Output the [X, Y] coordinate of the center of the cell containing the given text.  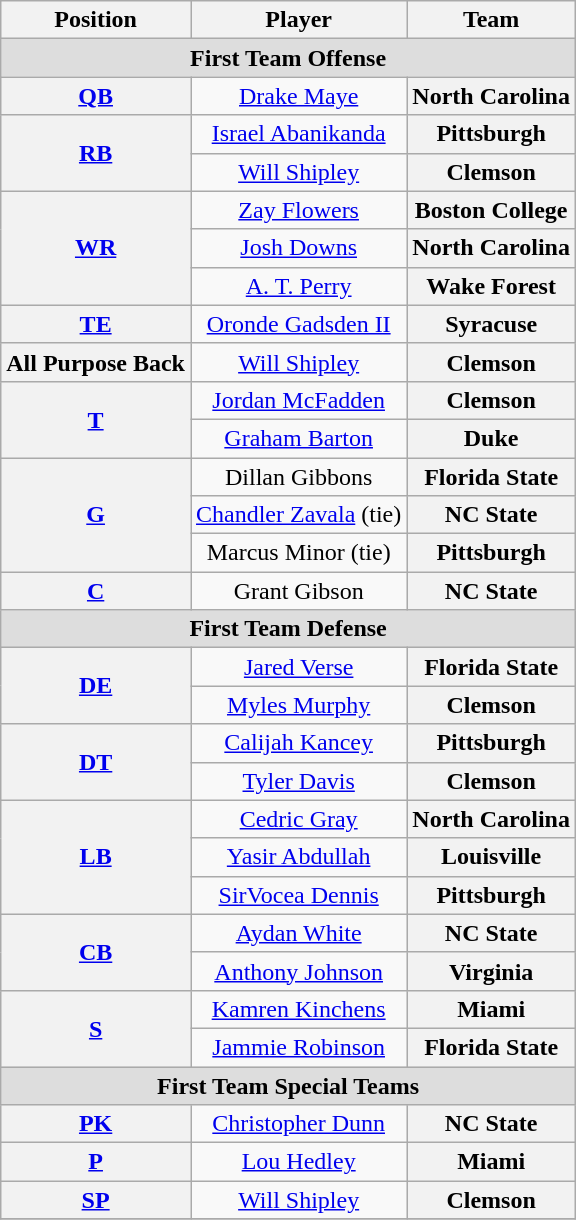
Graham Barton [298, 438]
Syracuse [492, 324]
Josh Downs [298, 248]
Chandler Zavala (tie) [298, 515]
LB [96, 857]
PK [96, 1124]
DT [96, 762]
Marcus Minor (tie) [298, 553]
Virginia [492, 971]
First Team Offense [288, 58]
A. T. Perry [298, 286]
Yasir Abdullah [298, 857]
Zay Flowers [298, 210]
Louisville [492, 857]
First Team Special Teams [288, 1085]
Israel Abanikanda [298, 134]
Wake Forest [492, 286]
Myles Murphy [298, 705]
P [96, 1162]
TE [96, 324]
G [96, 515]
Christopher Dunn [298, 1124]
Tyler Davis [298, 781]
Boston College [492, 210]
S [96, 1028]
Cedric Gray [298, 819]
C [96, 591]
QB [96, 96]
All Purpose Back [96, 362]
Jared Verse [298, 667]
Oronde Gadsden II [298, 324]
RB [96, 153]
DE [96, 686]
Dillan Gibbons [298, 477]
Grant Gibson [298, 591]
T [96, 419]
Anthony Johnson [298, 971]
Team [492, 20]
CB [96, 952]
SP [96, 1200]
Kamren Kinchens [298, 1009]
Position [96, 20]
Drake Maye [298, 96]
SirVocea Dennis [298, 895]
Lou Hedley [298, 1162]
Duke [492, 438]
Calijah Kancey [298, 743]
Jammie Robinson [298, 1047]
WR [96, 248]
Aydan White [298, 933]
First Team Defense [288, 629]
Player [298, 20]
Jordan McFadden [298, 400]
